From the cell containing the given text, extract its center point as (X, Y) coordinate. 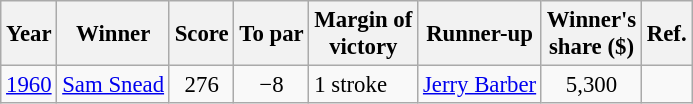
Ref. (667, 34)
Winner'sshare ($) (591, 34)
Sam Snead (113, 85)
Year (29, 34)
1960 (29, 85)
To par (272, 34)
Margin ofvictory (364, 34)
Score (202, 34)
5,300 (591, 85)
Runner-up (480, 34)
Winner (113, 34)
−8 (272, 85)
Jerry Barber (480, 85)
276 (202, 85)
1 stroke (364, 85)
